From the cell containing the given text, extract its center point as (x, y) coordinate. 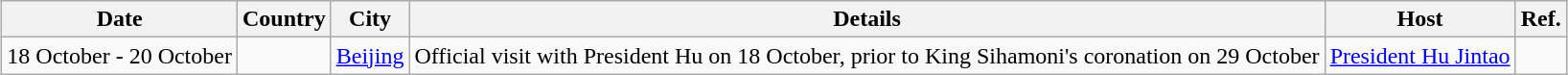
Official visit with President Hu on 18 October, prior to King Sihamoni's coronation on 29 October (866, 56)
Details (866, 19)
18 October - 20 October (120, 56)
Date (120, 19)
City (370, 19)
Host (1420, 19)
Country (284, 19)
Beijing (370, 56)
Ref. (1541, 19)
President Hu Jintao (1420, 56)
